From the cell containing the given text, extract its center point as (X, Y) coordinate. 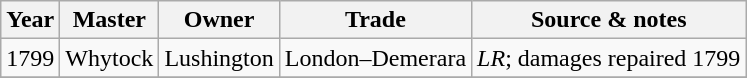
1799 (30, 58)
London–Demerara (375, 58)
Lushington (219, 58)
Trade (375, 20)
Whytock (110, 58)
Master (110, 20)
LR; damages repaired 1799 (609, 58)
Year (30, 20)
Source & notes (609, 20)
Owner (219, 20)
